Search for the cell housing the specified text and yield its [X, Y] center coordinate. 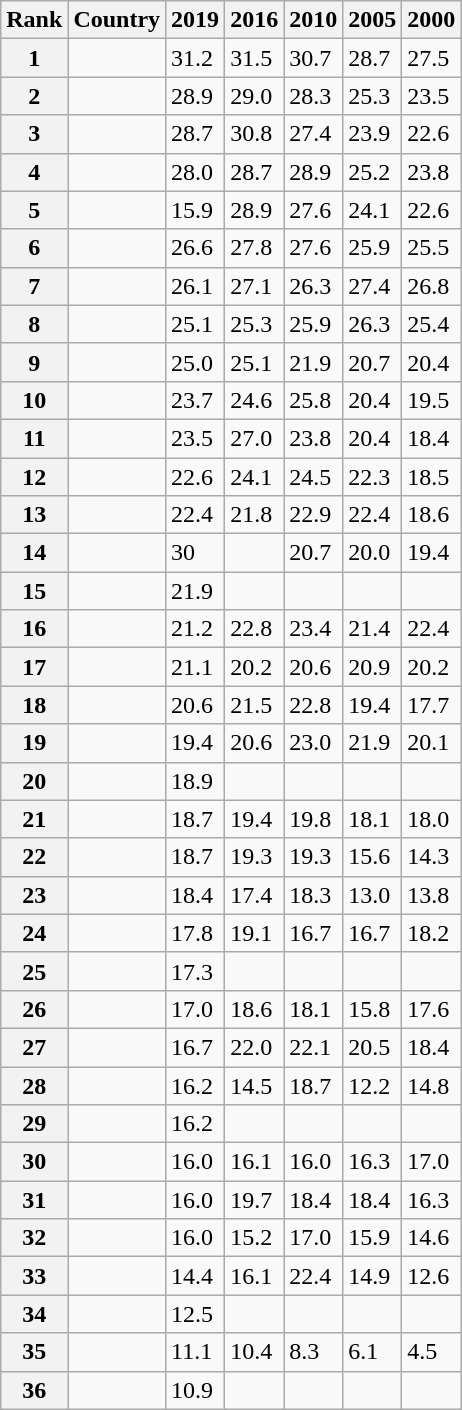
13 [34, 515]
30.7 [314, 58]
15.6 [372, 857]
15.8 [372, 1009]
28 [34, 1085]
18.0 [432, 819]
35 [34, 1352]
26.8 [432, 286]
22.0 [254, 1047]
30.8 [254, 134]
7 [34, 286]
17 [34, 667]
10 [34, 400]
2016 [254, 20]
17.4 [254, 895]
25.0 [196, 362]
18.3 [314, 895]
20.5 [372, 1047]
Rank [34, 20]
14.9 [372, 1276]
24.6 [254, 400]
Country [117, 20]
12.5 [196, 1314]
26.1 [196, 286]
2 [34, 96]
20.9 [372, 667]
15 [34, 591]
21.8 [254, 515]
24 [34, 933]
26.6 [196, 248]
23.9 [372, 134]
20.1 [432, 743]
25.2 [372, 172]
14.4 [196, 1276]
27.8 [254, 248]
4 [34, 172]
27 [34, 1047]
5 [34, 210]
27.1 [254, 286]
25.4 [432, 324]
13.0 [372, 895]
21.4 [372, 629]
8 [34, 324]
20.0 [372, 553]
17.6 [432, 1009]
19 [34, 743]
17.8 [196, 933]
27.0 [254, 438]
33 [34, 1276]
22.9 [314, 515]
14.8 [432, 1085]
6.1 [372, 1352]
25 [34, 971]
19.5 [432, 400]
11 [34, 438]
34 [34, 1314]
18.2 [432, 933]
2000 [432, 20]
2019 [196, 20]
21.2 [196, 629]
15.2 [254, 1238]
21 [34, 819]
13.8 [432, 895]
11.1 [196, 1352]
9 [34, 362]
18 [34, 705]
18.9 [196, 781]
14 [34, 553]
10.4 [254, 1352]
36 [34, 1390]
21.1 [196, 667]
17.7 [432, 705]
8.3 [314, 1352]
31.5 [254, 58]
22.3 [372, 477]
23.4 [314, 629]
2005 [372, 20]
12 [34, 477]
14.3 [432, 857]
17.3 [196, 971]
24.5 [314, 477]
23.0 [314, 743]
27.5 [432, 58]
21.5 [254, 705]
28.3 [314, 96]
22 [34, 857]
19.8 [314, 819]
14.5 [254, 1085]
25.8 [314, 400]
16 [34, 629]
14.6 [432, 1238]
29.0 [254, 96]
25.5 [432, 248]
18.5 [432, 477]
2010 [314, 20]
4.5 [432, 1352]
26 [34, 1009]
3 [34, 134]
19.1 [254, 933]
31 [34, 1200]
12.2 [372, 1085]
28.0 [196, 172]
1 [34, 58]
31.2 [196, 58]
10.9 [196, 1390]
19.7 [254, 1200]
23 [34, 895]
22.1 [314, 1047]
12.6 [432, 1276]
32 [34, 1238]
23.7 [196, 400]
6 [34, 248]
20 [34, 781]
29 [34, 1124]
